Return the (x, y) coordinate for the center point of the cell that contains the specified text.  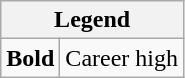
Career high (122, 58)
Bold (30, 58)
Legend (92, 20)
